Find where the given text appears and provide that cell's center as [x, y] coordinate. 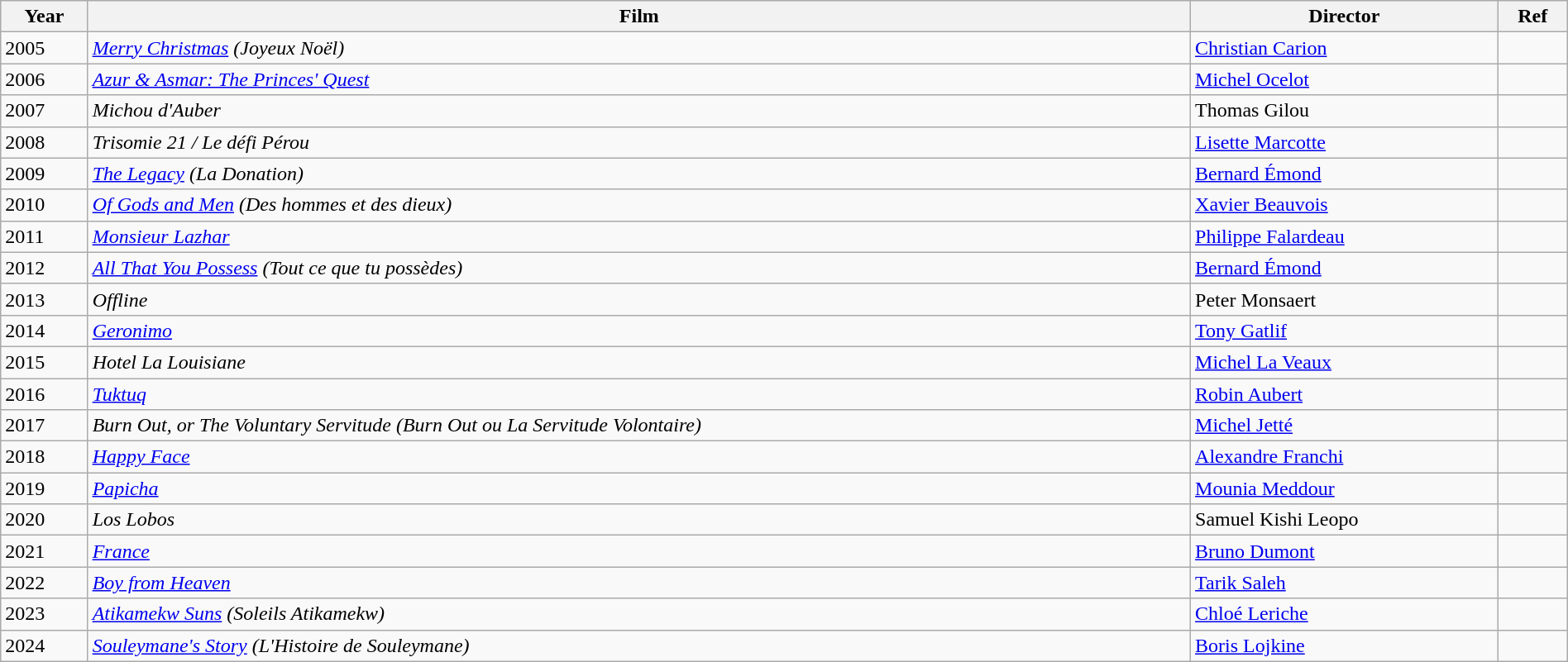
2022 [45, 583]
2006 [45, 79]
Christian Carion [1345, 48]
2016 [45, 394]
Trisomie 21 / Le défi Pérou [638, 142]
Philippe Falardeau [1345, 236]
2018 [45, 457]
Michel La Veaux [1345, 362]
2012 [45, 268]
Robin Aubert [1345, 394]
Boy from Heaven [638, 583]
2011 [45, 236]
2014 [45, 331]
Boris Lojkine [1345, 645]
Hotel La Louisiane [638, 362]
Papicha [638, 488]
Lisette Marcotte [1345, 142]
Ref [1532, 17]
Souleymane's Story (L'Histoire de Souleymane) [638, 645]
2010 [45, 205]
France [638, 551]
Thomas Gilou [1345, 111]
Peter Monsaert [1345, 299]
Happy Face [638, 457]
Tarik Saleh [1345, 583]
Monsieur Lazhar [638, 236]
Merry Christmas (Joyeux Noël) [638, 48]
Azur & Asmar: The Princes' Quest [638, 79]
2007 [45, 111]
2008 [45, 142]
2019 [45, 488]
Year [45, 17]
2015 [45, 362]
Film [638, 17]
The Legacy (La Donation) [638, 174]
Offline [638, 299]
Atikamekw Suns (Soleils Atikamekw) [638, 614]
Geronimo [638, 331]
Mounia Meddour [1345, 488]
2020 [45, 520]
2021 [45, 551]
Michel Jetté [1345, 426]
2009 [45, 174]
2017 [45, 426]
2024 [45, 645]
2023 [45, 614]
Michel Ocelot [1345, 79]
Director [1345, 17]
Tony Gatlif [1345, 331]
Samuel Kishi Leopo [1345, 520]
Burn Out, or The Voluntary Servitude (Burn Out ou La Servitude Volontaire) [638, 426]
2005 [45, 48]
Los Lobos [638, 520]
Alexandre Franchi [1345, 457]
Bruno Dumont [1345, 551]
Of Gods and Men (Des hommes et des dieux) [638, 205]
Michou d'Auber [638, 111]
2013 [45, 299]
All That You Possess (Tout ce que tu possèdes) [638, 268]
Chloé Leriche [1345, 614]
Xavier Beauvois [1345, 205]
Tuktuq [638, 394]
